Scan for the cell matching the given text and deliver its (X, Y) coordinate at center. 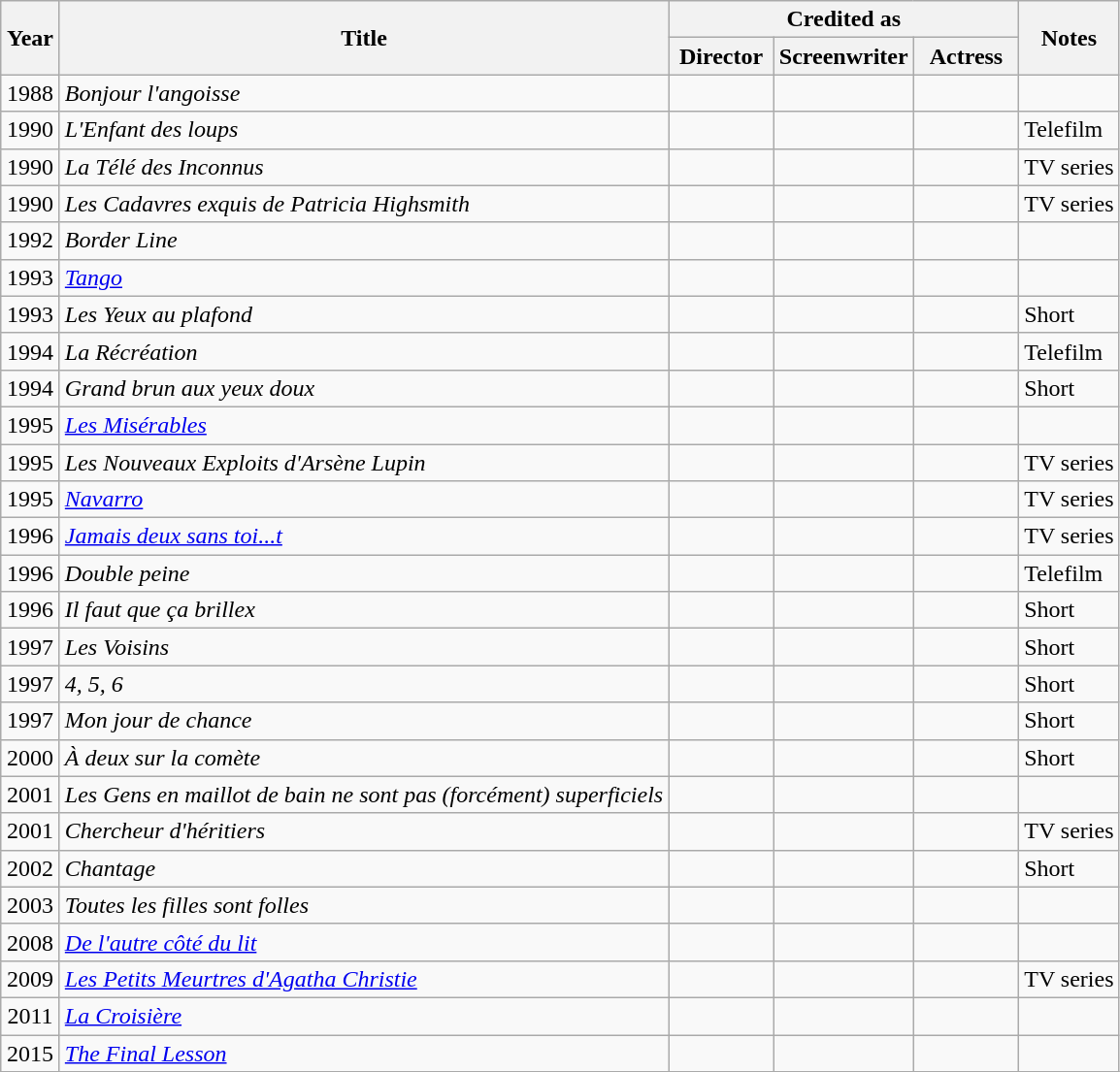
2000 (31, 758)
Notes (1070, 38)
La Récréation (363, 351)
Screenwriter (843, 56)
2011 (31, 1016)
Chercheur d'héritiers (363, 831)
Border Line (363, 241)
La Télé des Inconnus (363, 167)
2003 (31, 905)
Year (31, 38)
Tango (363, 277)
Title (363, 38)
2009 (31, 979)
Les Yeux au plafond (363, 314)
Actress (967, 56)
1992 (31, 241)
Grand brun aux yeux doux (363, 388)
Jamais deux sans toi...t (363, 536)
4, 5, 6 (363, 684)
Les Misérables (363, 425)
Navarro (363, 500)
À deux sur la comète (363, 758)
L'Enfant des loups (363, 130)
Les Petits Meurtres d'Agatha Christie (363, 979)
Bonjour l'angoisse (363, 93)
2008 (31, 942)
Les Cadavres exquis de Patricia Highsmith (363, 204)
Credited as (844, 19)
Toutes les filles sont folles (363, 905)
Director (722, 56)
Double peine (363, 573)
Mon jour de chance (363, 721)
Les Nouveaux Exploits d'Arsène Lupin (363, 463)
Les Gens en maillot de bain ne sont pas (forcément) superficiels (363, 795)
La Croisière (363, 1016)
2015 (31, 1053)
1988 (31, 93)
De l'autre côté du lit (363, 942)
2002 (31, 868)
Chantage (363, 868)
Les Voisins (363, 647)
The Final Lesson (363, 1053)
Il faut que ça brillex (363, 610)
